Search for the cell housing the specified text and yield its (X, Y) center coordinate. 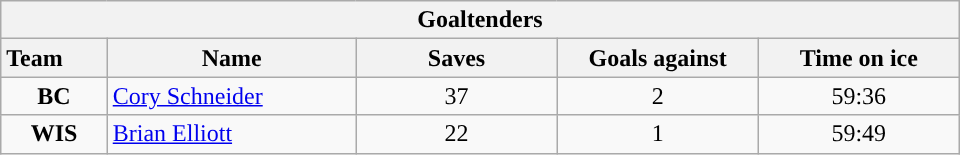
Goals against (658, 58)
Saves (456, 58)
BC (54, 96)
59:36 (858, 96)
Cory Schneider (232, 96)
59:49 (858, 134)
1 (658, 134)
WIS (54, 134)
Team (54, 58)
Time on ice (858, 58)
22 (456, 134)
2 (658, 96)
Goaltenders (480, 20)
Name (232, 58)
Brian Elliott (232, 134)
37 (456, 96)
